Search for the cell housing the specified text and yield its (X, Y) center coordinate. 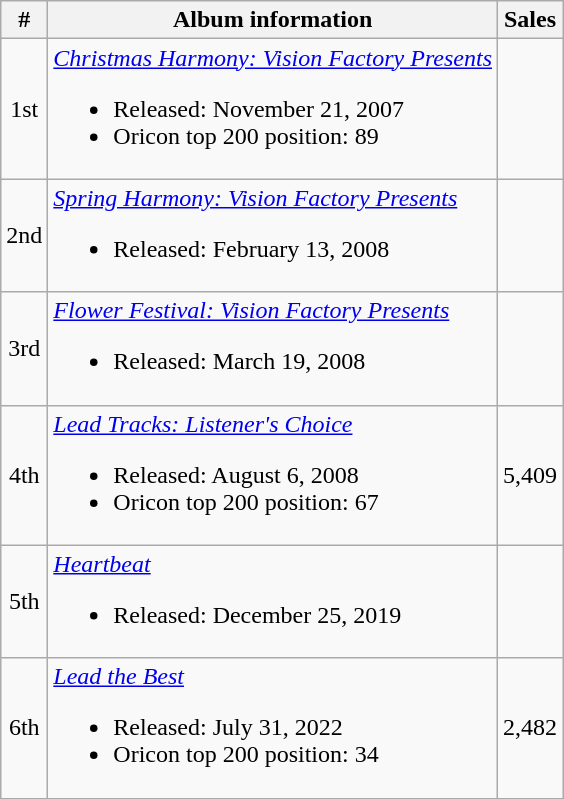
5th (24, 602)
# (24, 20)
Spring Harmony: Vision Factory PresentsReleased: February 13, 2008 (273, 236)
2,482 (530, 728)
4th (24, 475)
Flower Festival: Vision Factory PresentsReleased: March 19, 2008 (273, 348)
Album information (273, 20)
Lead Tracks: Listener's ChoiceReleased: August 6, 2008Oricon top 200 position: 67 (273, 475)
Lead the BestReleased: July 31, 2022Oricon top 200 position: 34 (273, 728)
6th (24, 728)
2nd (24, 236)
3rd (24, 348)
5,409 (530, 475)
Sales (530, 20)
1st (24, 109)
Christmas Harmony: Vision Factory PresentsReleased: November 21, 2007Oricon top 200 position: 89 (273, 109)
HeartbeatReleased: December 25, 2019 (273, 602)
